Determine the [x, y] coordinate at the center of the cell enclosing the given text.  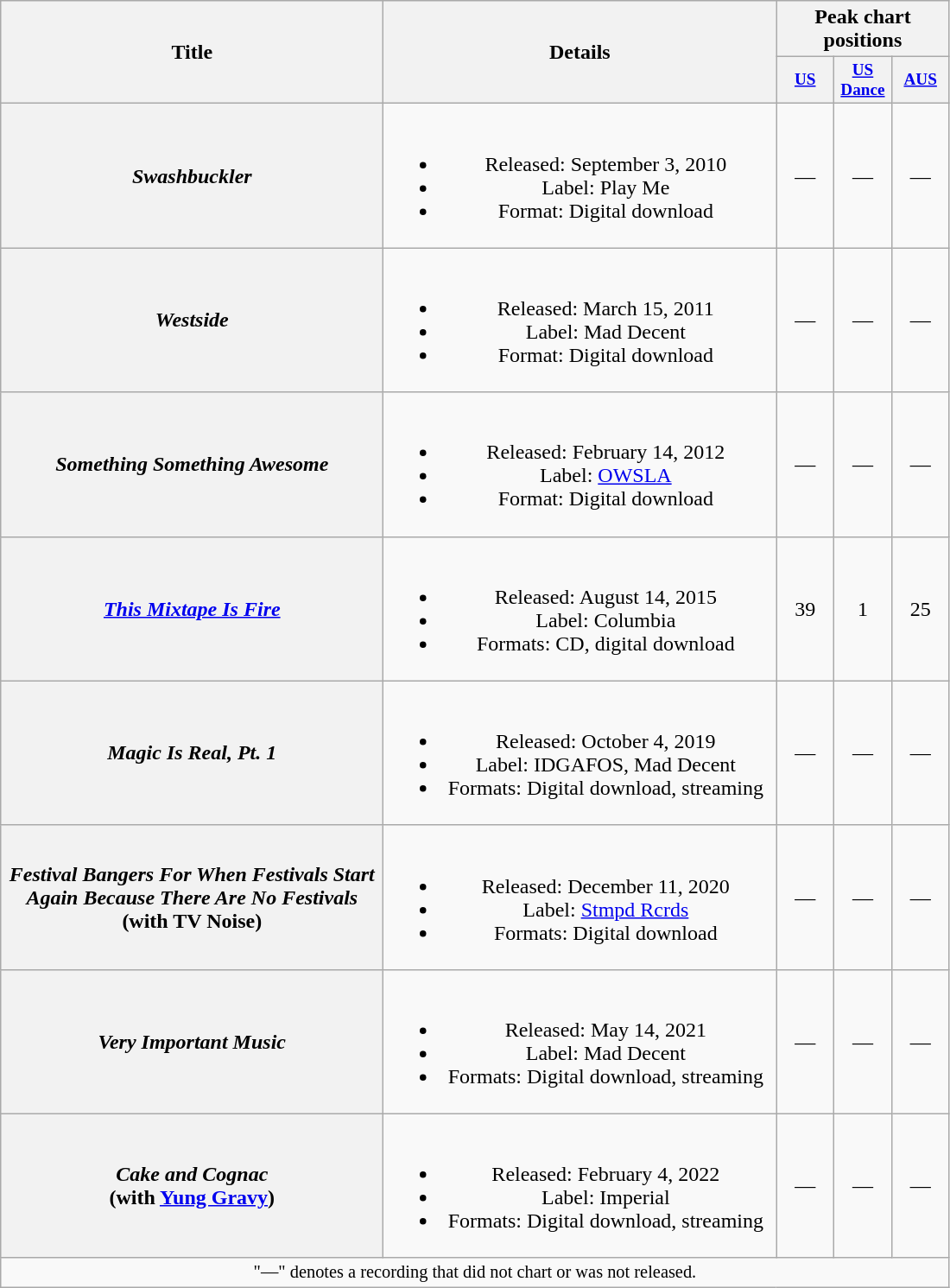
Very Important Music [192, 1042]
Released: August 14, 2015Label: ColumbiaFormats: CD, digital download [580, 608]
Title [192, 52]
Released: March 15, 2011Label: Mad DecentFormat: Digital download [580, 320]
US [805, 80]
Details [580, 52]
Released: February 14, 2012Label: OWSLAFormat: Digital download [580, 465]
Festival Bangers For When Festivals Start Again Because There Are No Festivals (with TV Noise) [192, 897]
Released: May 14, 2021Label: Mad DecentFormats: Digital download, streaming [580, 1042]
Cake and Cognac (with Yung Gravy) [192, 1185]
USDance [864, 80]
Peak chart positions [863, 29]
Released: October 4, 2019Label: IDGAFOS, Mad DecentFormats: Digital download, streaming [580, 753]
Swashbuckler [192, 176]
AUS [921, 80]
This Mixtape Is Fire [192, 608]
Magic Is Real, Pt. 1 [192, 753]
Released: December 11, 2020Label: Stmpd RcrdsFormats: Digital download [580, 897]
Released: February 4, 2022Label: ImperialFormats: Digital download, streaming [580, 1185]
Something Something Awesome [192, 465]
Released: September 3, 2010Label: Play MeFormat: Digital download [580, 176]
Westside [192, 320]
1 [864, 608]
39 [805, 608]
"—" denotes a recording that did not chart or was not released. [475, 1272]
25 [921, 608]
